Search for the cell housing the specified text and yield its (x, y) center coordinate. 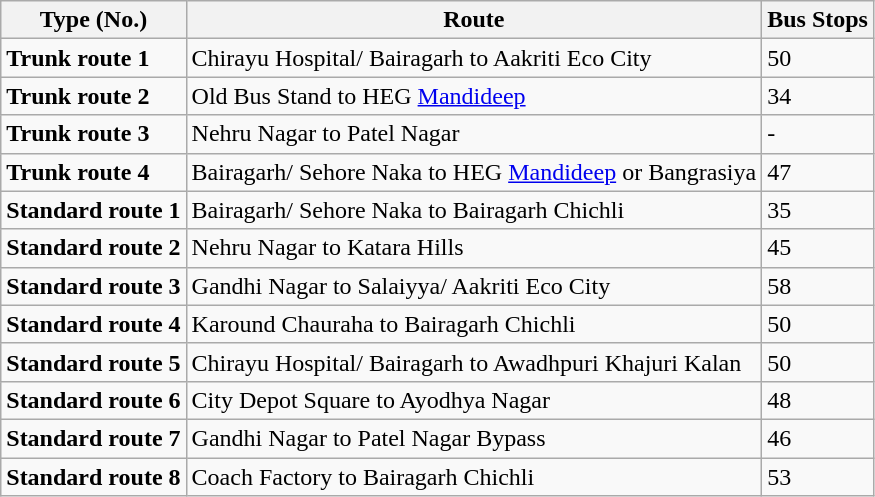
58 (818, 286)
Standard route 5 (94, 362)
Trunk route 4 (94, 172)
46 (818, 438)
Bus Stops (818, 20)
- (818, 134)
Trunk route 1 (94, 58)
35 (818, 210)
Type (No.) (94, 20)
Gandhi Nagar to Patel Nagar Bypass (474, 438)
Standard route 7 (94, 438)
48 (818, 400)
Standard route 1 (94, 210)
45 (818, 248)
Standard route 6 (94, 400)
Bairagarh/ Sehore Naka to Bairagarh Chichli (474, 210)
Bairagarh/ Sehore Naka to HEG Mandideep or Bangrasiya (474, 172)
53 (818, 477)
Chirayu Hospital/ Bairagarh to Awadhpuri Khajuri Kalan (474, 362)
47 (818, 172)
Standard route 2 (94, 248)
34 (818, 96)
Route (474, 20)
Trunk route 2 (94, 96)
Nehru Nagar to Patel Nagar (474, 134)
Nehru Nagar to Katara Hills (474, 248)
Trunk route 3 (94, 134)
Coach Factory to Bairagarh Chichli (474, 477)
Old Bus Stand to HEG Mandideep (474, 96)
Gandhi Nagar to Salaiyya/ Aakriti Eco City (474, 286)
Standard route 3 (94, 286)
City Depot Square to Ayodhya Nagar (474, 400)
Standard route 4 (94, 324)
Standard route 8 (94, 477)
Karound Chauraha to Bairagarh Chichli (474, 324)
Chirayu Hospital/ Bairagarh to Aakriti Eco City (474, 58)
